Identify which cell holds the provided text, then report its [x, y] central coordinate. 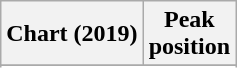
Chart (2019) [72, 34]
Peakposition [189, 34]
